From the cell containing the given text, extract its center point as (x, y) coordinate. 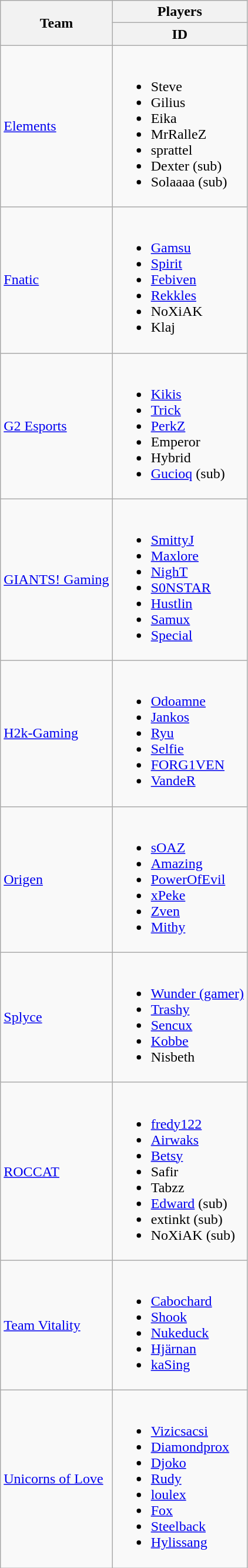
fredy122AirwaksBetsySafirTabzzEdward (sub)extinkt (sub)NoXiAK (sub) (180, 1171)
Wunder (gamer)TrashySencuxKobbeNisbeth (180, 1017)
Team (56, 23)
H2k-Gaming (56, 733)
GamsuSpiritFebivenRekklesNoXiAKKlaj (180, 280)
G2 Esports (56, 426)
ROCCAT (56, 1171)
sOAZAmazingPowerOfEvilxPekeZvenMithy (180, 879)
SteveGiliusEikaMrRalleZsprattelDexter (sub)Solaaaa (sub) (180, 126)
KikisTrickPerkZEmperorHybridGucioq (sub) (180, 426)
VizicsacsiDiamondproxDjokoRudyloulexFoxSteelbackHylissang (180, 1479)
Fnatic (56, 280)
GIANTS! Gaming (56, 580)
CabochardShookNukeduckHjärnankaSing (180, 1325)
Team Vitality (56, 1325)
Unicorns of Love (56, 1479)
Elements (56, 126)
Splyce (56, 1017)
OdoamneJankosRyuSelfieFORG1VENVandeR (180, 733)
ID (180, 34)
SmittyJMaxloreNighTS0NSTARHustlinSamuxSpecial (180, 580)
Players (180, 12)
Origen (56, 879)
